From the cell containing the given text, extract its center point as (X, Y) coordinate. 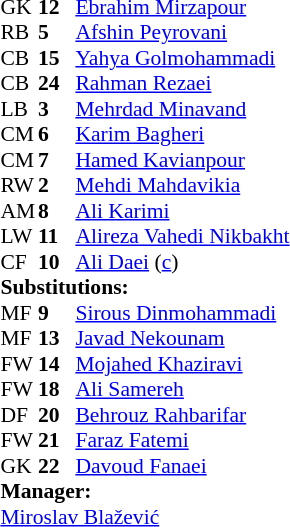
Hamed Kavianpour (182, 160)
Ali Samereh (182, 389)
24 (57, 83)
8 (57, 211)
2 (57, 185)
Mehdi Mahdavikia (182, 185)
9 (57, 313)
Yahya Golmohammadi (182, 58)
AM (19, 211)
18 (57, 389)
Ali Daei (c) (182, 262)
CF (19, 262)
5 (57, 33)
LB (19, 109)
Substitutions: (144, 287)
LW (19, 237)
21 (57, 441)
Manager: (144, 491)
Javad Nekounam (182, 339)
GK (19, 466)
20 (57, 415)
15 (57, 58)
Mehrdad Minavand (182, 109)
3 (57, 109)
Karim Bagheri (182, 135)
DF (19, 415)
Afshin Peyrovani (182, 33)
Sirous Dinmohammadi (182, 313)
Faraz Fatemi (182, 441)
11 (57, 237)
6 (57, 135)
Behrouz Rahbarifar (182, 415)
Rahman Rezaei (182, 83)
Davoud Fanaei (182, 466)
22 (57, 466)
13 (57, 339)
Mojahed Khaziravi (182, 364)
Alireza Vahedi Nikbakht (182, 237)
RW (19, 185)
14 (57, 364)
Ali Karimi (182, 211)
10 (57, 262)
RB (19, 33)
7 (57, 160)
